Output the [X, Y] coordinate of the center of the cell containing the given text.  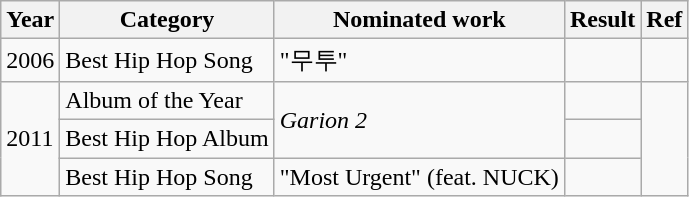
Best Hip Hop Album [167, 138]
Year [30, 20]
Garion 2 [419, 119]
2006 [30, 60]
Nominated work [419, 20]
Category [167, 20]
Ref [664, 20]
"Most Urgent" (feat. NUCK) [419, 177]
"무투" [419, 60]
Result [602, 20]
2011 [30, 138]
Album of the Year [167, 100]
